For the text-containing cell, return its midpoint in (X, Y) coordinate format. 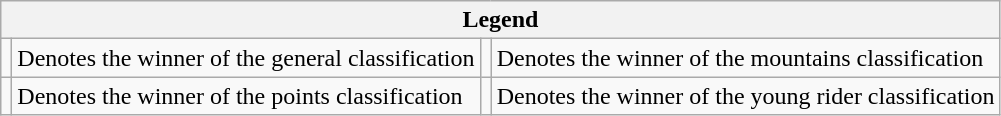
Denotes the winner of the general classification (246, 58)
Legend (500, 20)
Denotes the winner of the points classification (246, 96)
Denotes the winner of the young rider classification (746, 96)
Denotes the winner of the mountains classification (746, 58)
